Capture the cell that displays the provided text and extract its (X, Y) central coordinate. 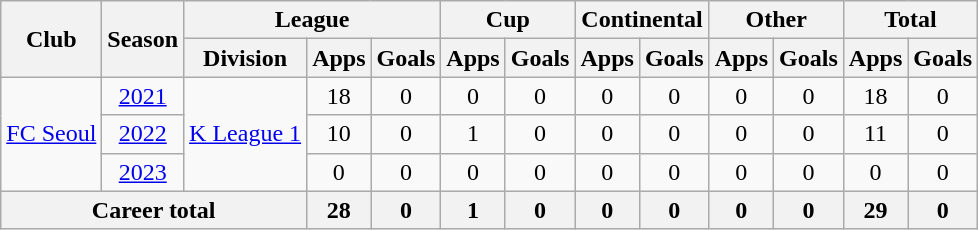
FC Seoul (52, 134)
2022 (143, 134)
Season (143, 39)
2021 (143, 96)
2023 (143, 172)
11 (875, 134)
29 (875, 210)
Career total (154, 210)
Continental (642, 20)
League (312, 20)
28 (339, 210)
Club (52, 39)
10 (339, 134)
K League 1 (246, 134)
Other (776, 20)
Total (910, 20)
Division (246, 58)
Cup (508, 20)
